Capture the cell that displays the provided text and extract its (x, y) central coordinate. 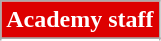
Academy staff (80, 20)
